Identify which cell holds the provided text, then report its (x, y) central coordinate. 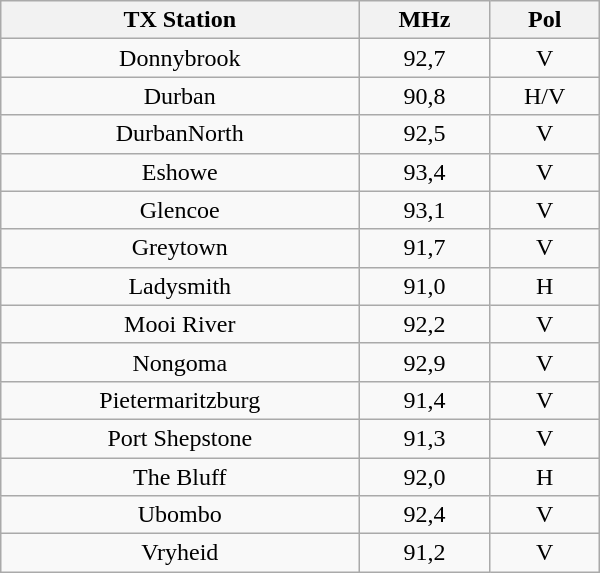
Donnybrook (180, 58)
93,1 (424, 210)
Greytown (180, 248)
91,3 (424, 438)
Durban (180, 96)
Ubombo (180, 515)
TX Station (180, 20)
Ladysmith (180, 286)
Vryheid (180, 553)
93,4 (424, 172)
H/V (544, 96)
92,7 (424, 58)
Nongoma (180, 362)
91,7 (424, 248)
92,4 (424, 515)
92,5 (424, 134)
The Bluff (180, 477)
92,9 (424, 362)
Pietermaritzburg (180, 400)
MHz (424, 20)
92,0 (424, 477)
DurbanNorth (180, 134)
Mooi River (180, 324)
92,2 (424, 324)
Glencoe (180, 210)
91,0 (424, 286)
91,2 (424, 553)
91,4 (424, 400)
Eshowe (180, 172)
Pol (544, 20)
90,8 (424, 96)
Port Shepstone (180, 438)
